Search for the cell housing the specified text and yield its (x, y) center coordinate. 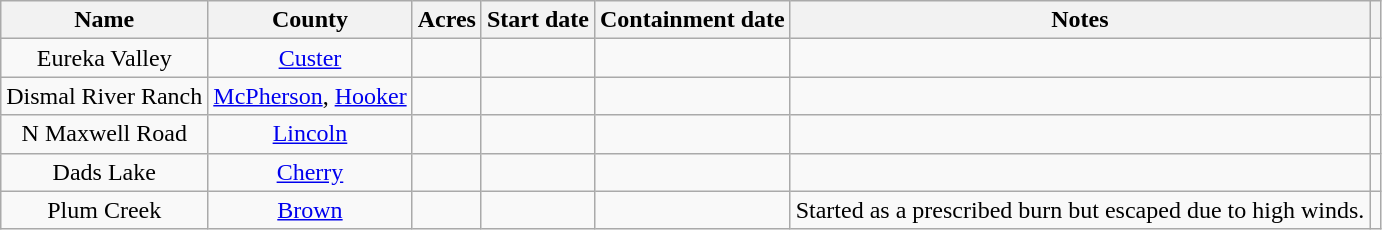
Brown (310, 210)
Start date (538, 20)
Lincoln (310, 134)
Custer (310, 58)
County (310, 20)
Notes (1080, 20)
N Maxwell Road (104, 134)
Dismal River Ranch (104, 96)
Dads Lake (104, 172)
Name (104, 20)
Started as a prescribed burn but escaped due to high winds. (1080, 210)
Acres (446, 20)
McPherson, Hooker (310, 96)
Containment date (692, 20)
Cherry (310, 172)
Plum Creek (104, 210)
Eureka Valley (104, 58)
